Scan for the cell matching the given text and deliver its [x, y] coordinate at center. 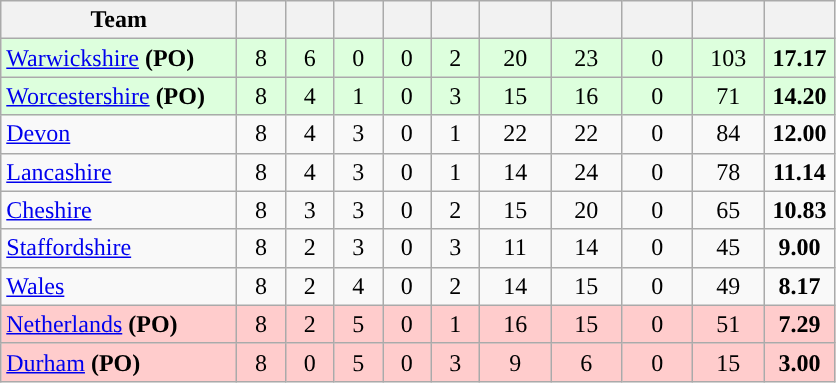
Durham (PO) [119, 362]
11 [516, 248]
9 [516, 362]
Worcestershire (PO) [119, 96]
Staffordshire [119, 248]
49 [728, 286]
9.00 [800, 248]
11.14 [800, 172]
45 [728, 248]
Devon [119, 134]
3.00 [800, 362]
23 [586, 58]
Cheshire [119, 210]
71 [728, 96]
51 [728, 324]
Team [119, 20]
Warwickshire (PO) [119, 58]
7.29 [800, 324]
10.83 [800, 210]
78 [728, 172]
Netherlands (PO) [119, 324]
17.17 [800, 58]
12.00 [800, 134]
24 [586, 172]
65 [728, 210]
103 [728, 58]
Wales [119, 286]
Lancashire [119, 172]
84 [728, 134]
8.17 [800, 286]
14.20 [800, 96]
